Find where the given text appears and provide that cell's center as [X, Y] coordinate. 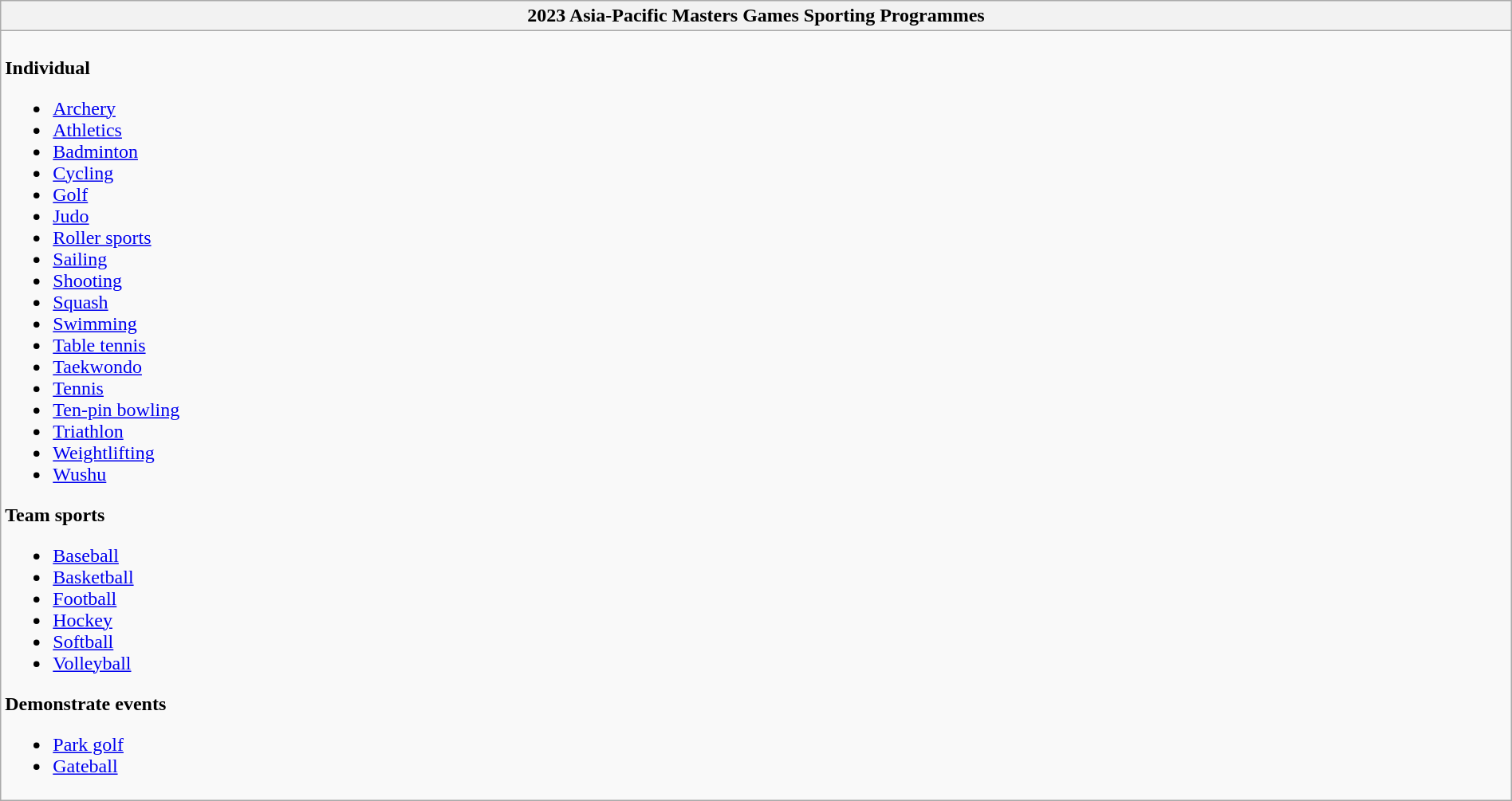
2023 Asia-Pacific Masters Games Sporting Programmes [756, 16]
